Output the [X, Y] coordinate of the center of the cell containing the given text.  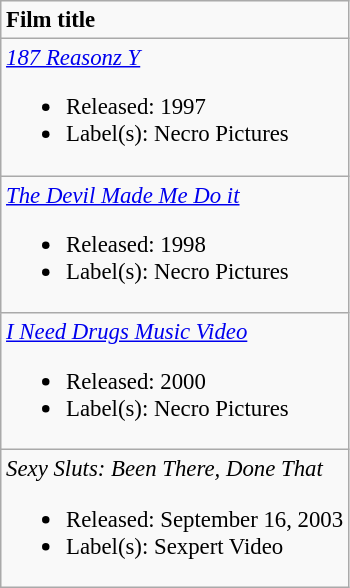
I Need Drugs Music VideoReleased: 2000Label(s): Necro Pictures [175, 382]
Film title [175, 20]
187 Reasonz YReleased: 1997Label(s): Necro Pictures [175, 108]
The Devil Made Me Do itReleased: 1998Label(s): Necro Pictures [175, 244]
Sexy Sluts: Been There, Done ThatReleased: September 16, 2003Label(s): Sexpert Video [175, 518]
